Return [X, Y] of the center of cell containing provided text 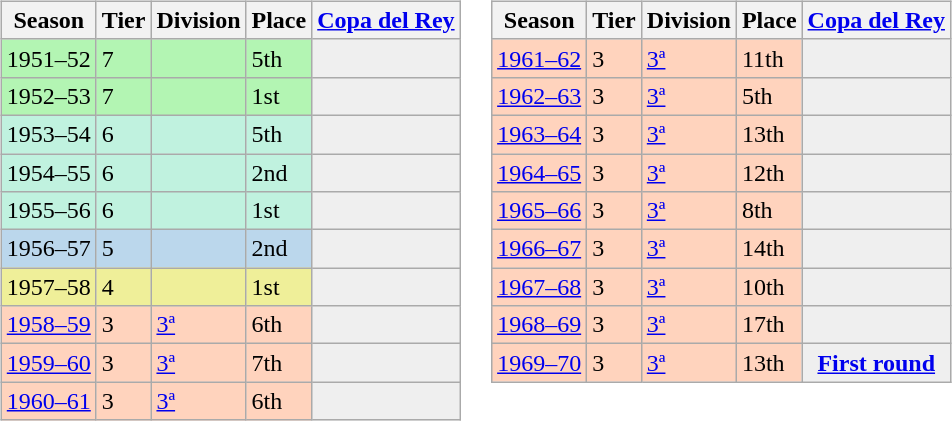
1951–52 [48, 58]
1965–66 [540, 211]
8th [769, 211]
14th [769, 249]
1958–59 [48, 325]
17th [769, 325]
7th [279, 363]
12th [769, 173]
4 [124, 287]
1969–70 [540, 363]
1967–68 [540, 287]
1963–64 [540, 134]
1956–57 [48, 249]
1966–67 [540, 249]
1964–65 [540, 173]
1957–58 [48, 287]
1959–60 [48, 363]
First round [876, 363]
1961–62 [540, 58]
1962–63 [540, 96]
10th [769, 287]
1960–61 [48, 401]
1954–55 [48, 173]
1952–53 [48, 96]
1953–54 [48, 134]
5 [124, 249]
11th [769, 58]
1955–56 [48, 211]
1968–69 [540, 325]
